Identify which cell holds the provided text, then report its [X, Y] central coordinate. 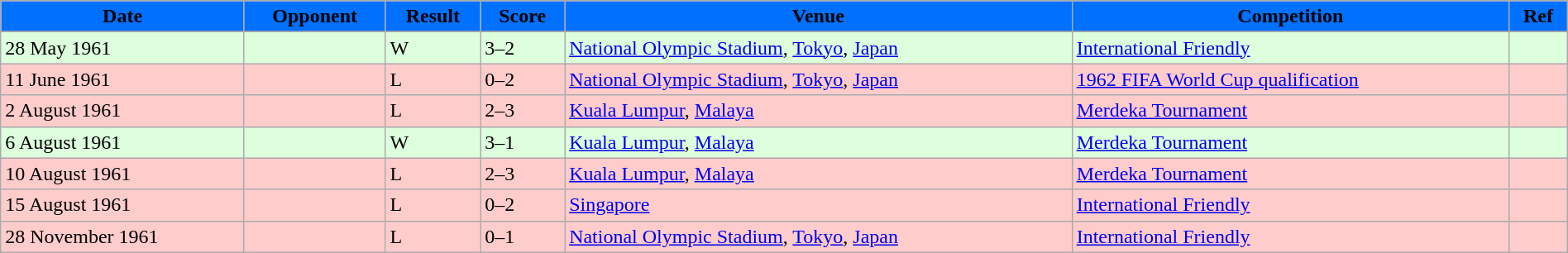
Ref [1538, 17]
15 August 1961 [122, 205]
Competition [1290, 17]
6 August 1961 [122, 142]
3–2 [523, 48]
0–1 [523, 236]
1962 FIFA World Cup qualification [1290, 79]
Date [122, 17]
28 May 1961 [122, 48]
Result [433, 17]
2 August 1961 [122, 111]
3–1 [523, 142]
Opponent [314, 17]
Score [523, 17]
10 August 1961 [122, 174]
Venue [819, 17]
11 June 1961 [122, 79]
Singapore [819, 205]
28 November 1961 [122, 236]
